Capture the cell that displays the provided text and extract its (X, Y) central coordinate. 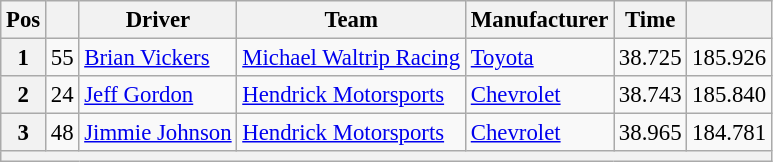
Driver (158, 20)
Toyota (539, 58)
Michael Waltrip Racing (352, 58)
Pos (24, 20)
3 (24, 133)
55 (62, 58)
Manufacturer (539, 20)
1 (24, 58)
38.965 (650, 133)
2 (24, 95)
38.743 (650, 95)
185.840 (730, 95)
Brian Vickers (158, 58)
184.781 (730, 133)
Team (352, 20)
Time (650, 20)
Jimmie Johnson (158, 133)
48 (62, 133)
185.926 (730, 58)
38.725 (650, 58)
24 (62, 95)
Jeff Gordon (158, 95)
